Detect which cell encompasses the target text, then output its [X, Y] center coordinate. 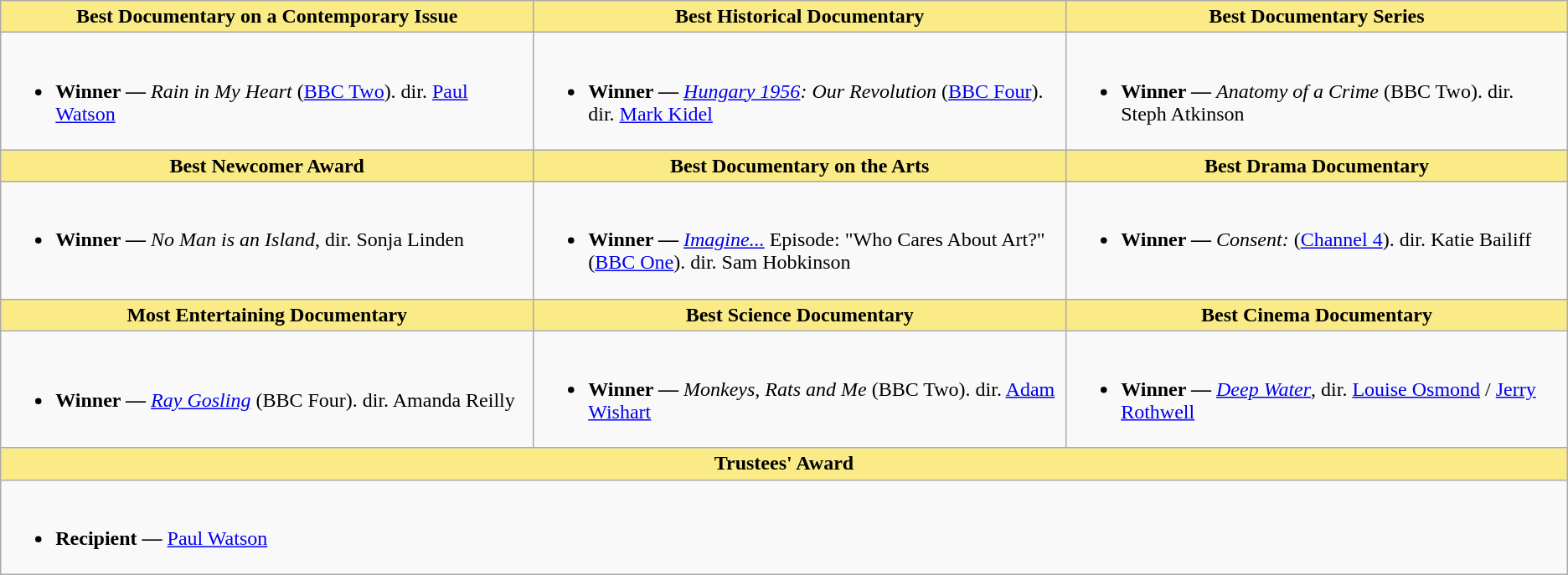
Best Documentary Series [1317, 17]
Winner — Consent: (Channel 4). dir. Katie Bailiff [1317, 240]
Winner — Hungary 1956: Our Revolution (BBC Four). dir. Mark Kidel [800, 91]
Winner — Rain in My Heart (BBC Two). dir. Paul Watson [267, 91]
Most Entertaining Documentary [267, 315]
Winner — Imagine... Episode: "Who Cares About Art?" (BBC One). dir. Sam Hobkinson [800, 240]
Winner — Ray Gosling (BBC Four). dir. Amanda Reilly [267, 389]
Winner — No Man is an Island, dir. Sonja Linden [267, 240]
Best Historical Documentary [800, 17]
Best Documentary on a Contemporary Issue [267, 17]
Trustees' Award [784, 464]
Best Documentary on the Arts [800, 166]
Best Cinema Documentary [1317, 315]
Best Science Documentary [800, 315]
Winner — Monkeys, Rats and Me (BBC Two). dir. Adam Wishart [800, 389]
Recipient — Paul Watson [784, 527]
Best Newcomer Award [267, 166]
Best Drama Documentary [1317, 166]
Winner — Anatomy of a Crime (BBC Two). dir. Steph Atkinson [1317, 91]
Winner — Deep Water, dir. Louise Osmond / Jerry Rothwell [1317, 389]
